Find where the given text appears and provide that cell's center as (x, y) coordinate. 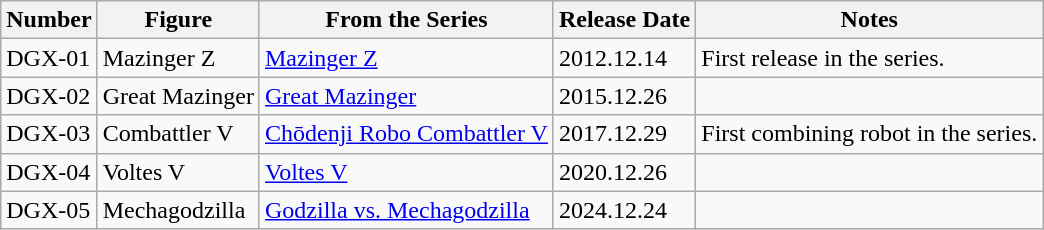
DGX-05 (49, 210)
DGX-03 (49, 134)
Release Date (624, 20)
Combattler V (178, 134)
From the Series (406, 20)
First release in the series. (870, 58)
DGX-02 (49, 96)
2017.12.29 (624, 134)
2012.12.14 (624, 58)
Number (49, 20)
Mechagodzilla (178, 210)
Chōdenji Robo Combattler V (406, 134)
DGX-01 (49, 58)
2015.12.26 (624, 96)
Notes (870, 20)
2024.12.24 (624, 210)
DGX-04 (49, 172)
Figure (178, 20)
Godzilla vs. Mechagodzilla (406, 210)
2020.12.26 (624, 172)
First combining robot in the series. (870, 134)
